Search for the cell housing the specified text and yield its [x, y] center coordinate. 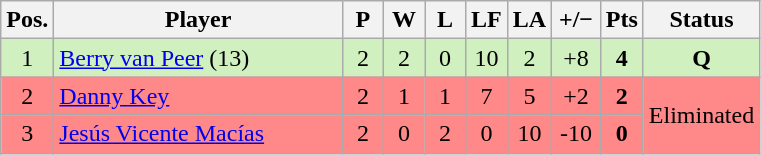
Berry van Peer (13) [198, 58]
Player [198, 20]
-10 [576, 134]
3 [28, 134]
LA [529, 20]
+2 [576, 96]
Pos. [28, 20]
W [404, 20]
Eliminated [701, 115]
Pts [622, 20]
Danny Key [198, 96]
Status [701, 20]
Jesús Vicente Macías [198, 134]
5 [529, 96]
7 [487, 96]
Q [701, 58]
LF [487, 20]
P [362, 20]
+/− [576, 20]
+8 [576, 58]
4 [622, 58]
L [444, 20]
